Output the [X, Y] coordinate of the center of the cell containing the given text.  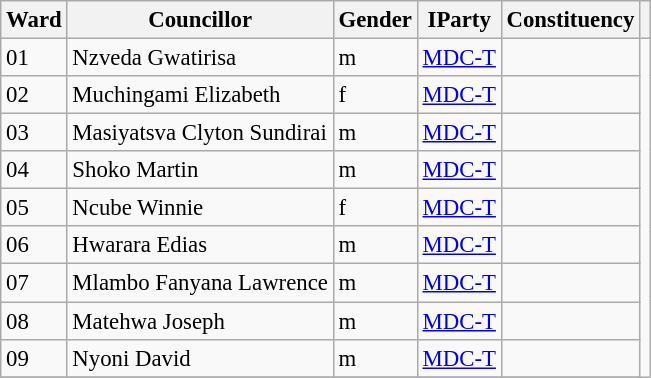
Ward [34, 20]
09 [34, 358]
Nzveda Gwatirisa [200, 58]
07 [34, 283]
04 [34, 170]
Gender [375, 20]
Muchingami Elizabeth [200, 95]
Matehwa Joseph [200, 321]
08 [34, 321]
Ncube Winnie [200, 208]
05 [34, 208]
Constituency [570, 20]
06 [34, 245]
Mlambo Fanyana Lawrence [200, 283]
01 [34, 58]
IParty [459, 20]
Councillor [200, 20]
Hwarara Edias [200, 245]
Nyoni David [200, 358]
Shoko Martin [200, 170]
Masiyatsva Clyton Sundirai [200, 133]
02 [34, 95]
03 [34, 133]
